Provide the [x, y] coordinate of the cell's center where the given text is located.  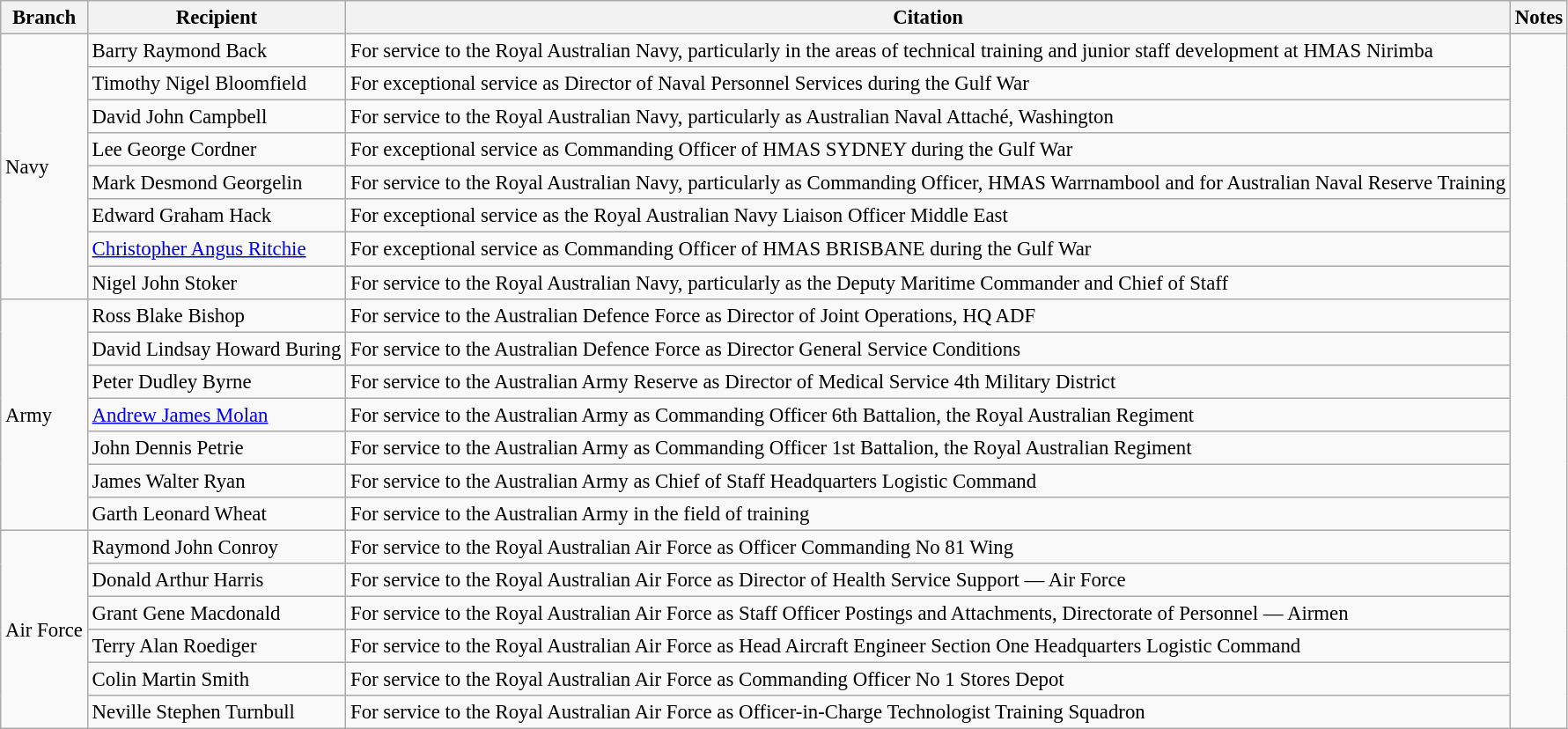
For service to the Royal Australian Air Force as Officer Commanding No 81 Wing [928, 547]
Colin Martin Smith [217, 680]
For service to the Australian Army Reserve as Director of Medical Service 4th Military District [928, 381]
For service to the Royal Australian Navy, particularly as Australian Naval Attaché, Washington [928, 117]
Navy [44, 167]
For exceptional service as Director of Naval Personnel Services during the Gulf War [928, 84]
Army [44, 414]
Air Force [44, 630]
John Dennis Petrie [217, 448]
For service to the Australian Defence Force as Director of Joint Operations, HQ ADF [928, 315]
David Lindsay Howard Buring [217, 349]
Barry Raymond Back [217, 51]
Neville Stephen Turnbull [217, 712]
Terry Alan Roediger [217, 646]
Andrew James Molan [217, 415]
Grant Gene Macdonald [217, 614]
For service to the Australian Army in the field of training [928, 514]
For service to the Royal Australian Navy, particularly as the Deputy Maritime Commander and Chief of Staff [928, 283]
James Walter Ryan [217, 481]
For service to the Royal Australian Air Force as Staff Officer Postings and Attachments, Directorate of Personnel — Airmen [928, 614]
Peter Dudley Byrne [217, 381]
Timothy Nigel Bloomfield [217, 84]
Citation [928, 18]
For service to the Australian Army as Commanding Officer 6th Battalion, the Royal Australian Regiment [928, 415]
Branch [44, 18]
Raymond John Conroy [217, 547]
For service to the Royal Australian Air Force as Head Aircraft Engineer Section One Headquarters Logistic Command [928, 646]
David John Campbell [217, 117]
For service to the Australian Army as Commanding Officer 1st Battalion, the Royal Australian Regiment [928, 448]
For service to the Royal Australian Air Force as Officer-in-Charge Technologist Training Squadron [928, 712]
For service to the Royal Australian Navy, particularly in the areas of technical training and junior staff development at HMAS Nirimba [928, 51]
Mark Desmond Georgelin [217, 183]
Lee George Cordner [217, 150]
Ross Blake Bishop [217, 315]
Garth Leonard Wheat [217, 514]
For service to the Royal Australian Air Force as Director of Health Service Support — Air Force [928, 580]
Recipient [217, 18]
For exceptional service as the Royal Australian Navy Liaison Officer Middle East [928, 216]
Christopher Angus Ritchie [217, 249]
For exceptional service as Commanding Officer of HMAS SYDNEY during the Gulf War [928, 150]
Donald Arthur Harris [217, 580]
Notes [1539, 18]
For service to the Royal Australian Navy, particularly as Commanding Officer, HMAS Warrnambool and for Australian Naval Reserve Training [928, 183]
For service to the Royal Australian Air Force as Commanding Officer No 1 Stores Depot [928, 680]
Nigel John Stoker [217, 283]
Edward Graham Hack [217, 216]
For exceptional service as Commanding Officer of HMAS BRISBANE during the Gulf War [928, 249]
For service to the Australian Army as Chief of Staff Headquarters Logistic Command [928, 481]
For service to the Australian Defence Force as Director General Service Conditions [928, 349]
